Pinpoint the cell where the given text exists, returning its (x, y) midpoint coordinate. 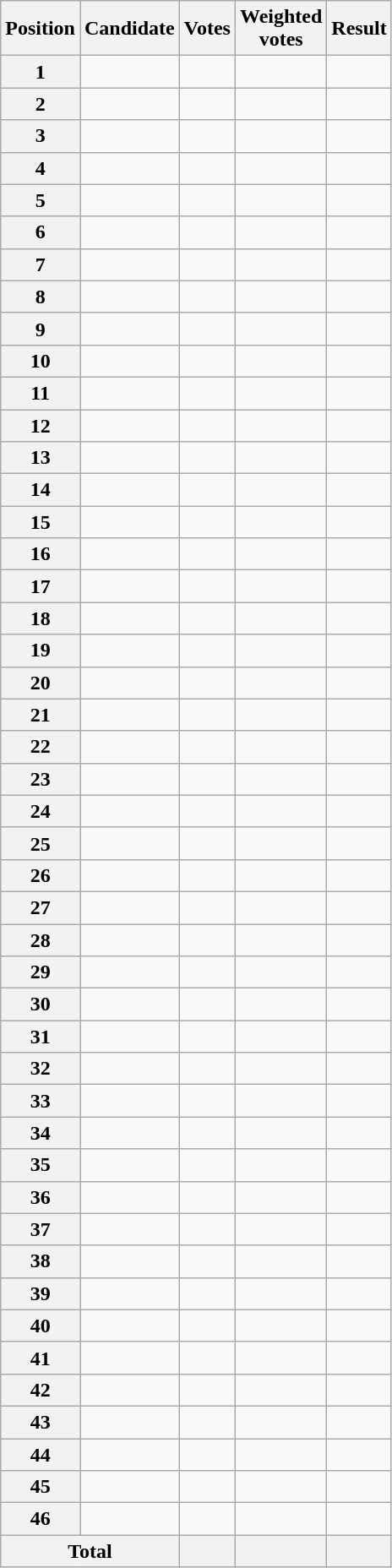
28 (41, 940)
25 (41, 843)
8 (41, 297)
17 (41, 586)
32 (41, 1069)
13 (41, 458)
35 (41, 1165)
16 (41, 554)
36 (41, 1197)
24 (41, 811)
1 (41, 72)
23 (41, 779)
44 (41, 1454)
4 (41, 168)
Position (41, 29)
42 (41, 1390)
18 (41, 618)
27 (41, 907)
Candidate (129, 29)
37 (41, 1229)
29 (41, 972)
7 (41, 264)
Result (359, 29)
11 (41, 393)
Votes (207, 29)
14 (41, 490)
41 (41, 1358)
21 (41, 715)
31 (41, 1037)
2 (41, 104)
19 (41, 651)
40 (41, 1326)
9 (41, 329)
5 (41, 200)
10 (41, 361)
38 (41, 1261)
6 (41, 232)
12 (41, 425)
46 (41, 1519)
33 (41, 1101)
Weightedvotes (280, 29)
39 (41, 1293)
43 (41, 1422)
34 (41, 1133)
Total (90, 1551)
3 (41, 136)
45 (41, 1487)
26 (41, 875)
20 (41, 683)
22 (41, 747)
30 (41, 1004)
15 (41, 522)
